Provide the [x, y] coordinate of the cell's center where the given text is located.  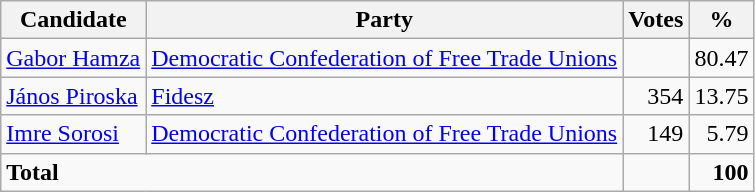
Party [384, 20]
354 [656, 96]
Gabor Hamza [74, 58]
5.79 [722, 134]
149 [656, 134]
Fidesz [384, 96]
80.47 [722, 58]
Total [312, 172]
Candidate [74, 20]
Imre Sorosi [74, 134]
% [722, 20]
13.75 [722, 96]
János Piroska [74, 96]
Votes [656, 20]
100 [722, 172]
